Capture the cell that displays the provided text and extract its [x, y] central coordinate. 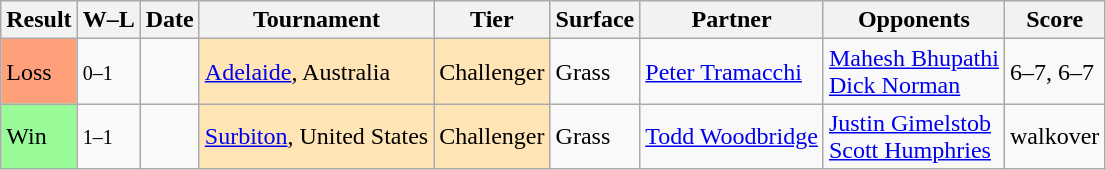
Mahesh Bhupathi Dick Norman [914, 72]
Tier [492, 20]
Surface [595, 20]
Tournament [316, 20]
Loss [39, 72]
Date [170, 20]
6–7, 6–7 [1054, 72]
Surbiton, United States [316, 136]
W–L [108, 20]
Score [1054, 20]
0–1 [108, 72]
Opponents [914, 20]
Justin Gimelstob Scott Humphries [914, 136]
Peter Tramacchi [732, 72]
Win [39, 136]
Adelaide, Australia [316, 72]
Result [39, 20]
1–1 [108, 136]
Todd Woodbridge [732, 136]
Partner [732, 20]
walkover [1054, 136]
